Output the (X, Y) coordinate of the center of the cell containing the given text.  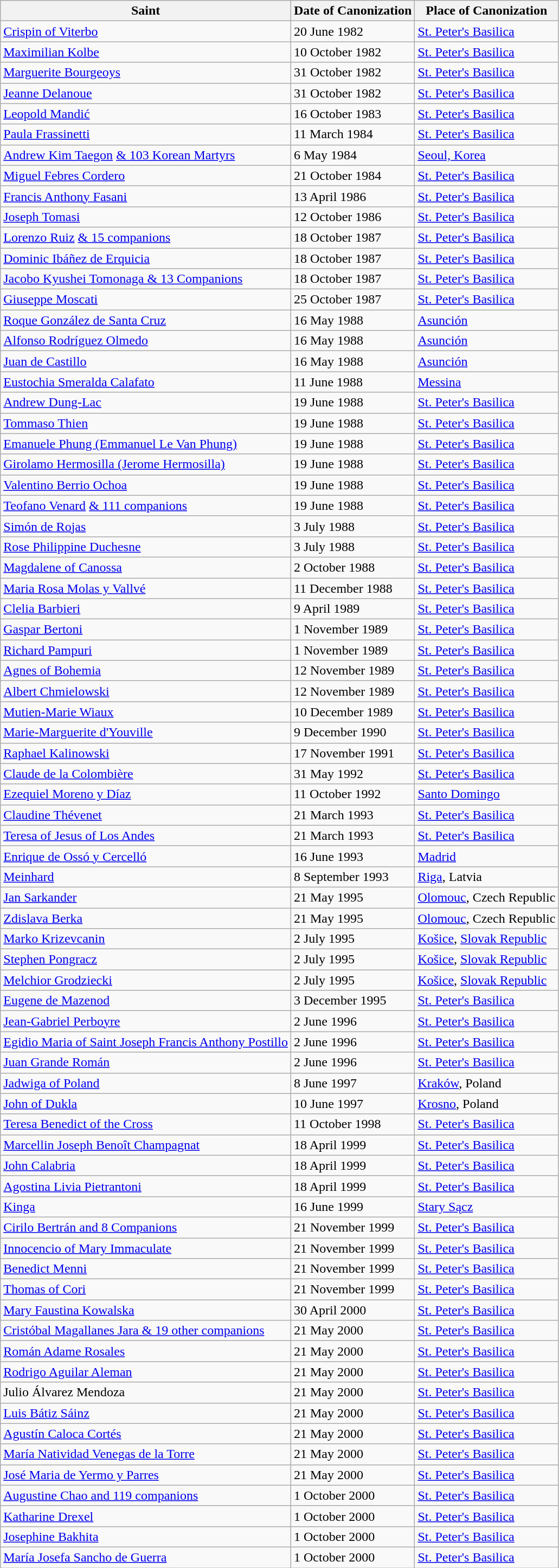
Luis Bátiz Sáinz (146, 1413)
José Maria de Yermo y Parres (146, 1475)
John Calabria (146, 1165)
Marie-Marguerite d'Youville (146, 733)
8 June 1997 (352, 1083)
Innocencio of Mary Immaculate (146, 1248)
Madrid (487, 856)
Francis Anthony Fasani (146, 196)
Josephine Bakhita (146, 1537)
Marcellin Joseph Benoît Champagnat (146, 1145)
Román Adame Rosales (146, 1351)
Mary Faustina Kowalska (146, 1310)
María Natividad Venegas de la Torre (146, 1454)
10 October 1982 (352, 52)
Marguerite Bourgeoys (146, 73)
Seoul, Korea (487, 155)
9 April 1989 (352, 609)
Jacobo Kyushei Tomonaga & 13 Companions (146, 279)
Juan Grande Román (146, 1062)
Clelia Barbieri (146, 609)
11 October 1998 (352, 1124)
Dominic Ibáñez de Erquicia (146, 258)
Marko Krizevcanin (146, 939)
31 May 1992 (352, 774)
10 December 1989 (352, 712)
Julio Álvarez Mendoza (146, 1392)
6 May 1984 (352, 155)
Albert Chmielowski (146, 691)
16 June 1993 (352, 856)
Tommaso Thien (146, 423)
Cristóbal Magallanes Jara & 19 other companions (146, 1331)
30 April 2000 (352, 1310)
Zdislava Berka (146, 918)
Ezequiel Moreno y Díaz (146, 794)
John of Dukla (146, 1104)
Girolamo Hermosilla (Jerome Hermosilla) (146, 464)
Meinhard (146, 877)
Date of Canonization (352, 11)
21 October 1984 (352, 176)
Jeanne Delanoue (146, 93)
Maria Rosa Molas y Vallvé (146, 588)
Stephen Pongracz (146, 960)
Miguel Febres Cordero (146, 176)
Jan Sarkander (146, 897)
Emanuele Phung (Emmanuel Le Van Phung) (146, 444)
Rose Philippine Duchesne (146, 547)
12 October 1986 (352, 217)
Richard Pampuri (146, 650)
Teresa of Jesus of Los Andes (146, 835)
Place of Canonization (487, 11)
Andrew Kim Taegon & 103 Korean Martyrs (146, 155)
Gaspar Bertoni (146, 630)
Mutien-Marie Wiaux (146, 712)
Cirilo Bertrán and 8 Companions (146, 1227)
17 November 1991 (352, 753)
Riga, Latvia (487, 877)
Juan de Castillo (146, 361)
Messina (487, 382)
Katharine Drexel (146, 1516)
Agustín Caloca Cortés (146, 1434)
11 June 1988 (352, 382)
13 April 1986 (352, 196)
3 December 1995 (352, 1001)
María Josefa Sancho de Guerra (146, 1557)
Teofano Venard & 111 companions (146, 506)
Leopold Mandić (146, 114)
Kinga (146, 1207)
16 October 1983 (352, 114)
Giuseppe Moscati (146, 300)
Claude de la Colombière (146, 774)
25 October 1987 (352, 300)
Teresa Benedict of the Cross (146, 1124)
Krosno, Poland (487, 1104)
11 March 1984 (352, 134)
Eugene de Mazenod (146, 1001)
Jean-Gabriel Perboyre (146, 1021)
Agostina Livia Pietrantoni (146, 1186)
Crispin of Viterbo (146, 31)
Valentino Berrio Ochoa (146, 485)
8 September 1993 (352, 877)
Benedict Menni (146, 1269)
16 June 1999 (352, 1207)
Eustochia Smeralda Calafato (146, 382)
Raphael Kalinowski (146, 753)
Magdalene of Canossa (146, 567)
Augustine Chao and 119 companions (146, 1495)
Roque González de Santa Cruz (146, 320)
Alfonso Rodríguez Olmedo (146, 341)
9 December 1990 (352, 733)
Lorenzo Ruiz & 15 companions (146, 237)
11 October 1992 (352, 794)
Maximilian Kolbe (146, 52)
Claudine Thévenet (146, 815)
Enrique de Ossó y Cercelló (146, 856)
11 December 1988 (352, 588)
Thomas of Cori (146, 1290)
Agnes of Bohemia (146, 671)
Egidio Maria of Saint Joseph Francis Anthony Postillo (146, 1042)
Paula Frassinetti (146, 134)
Joseph Tomasi (146, 217)
Santo Domingo (487, 794)
Kraków, Poland (487, 1083)
Andrew Dung-Lac (146, 403)
Simón de Rojas (146, 526)
Saint (146, 11)
Stary Sącz (487, 1207)
2 October 1988 (352, 567)
10 June 1997 (352, 1104)
Rodrigo Aguilar Aleman (146, 1372)
20 June 1982 (352, 31)
Jadwiga of Poland (146, 1083)
Melchior Grodziecki (146, 980)
